Output the (X, Y) coordinate of the center of the cell containing the given text.  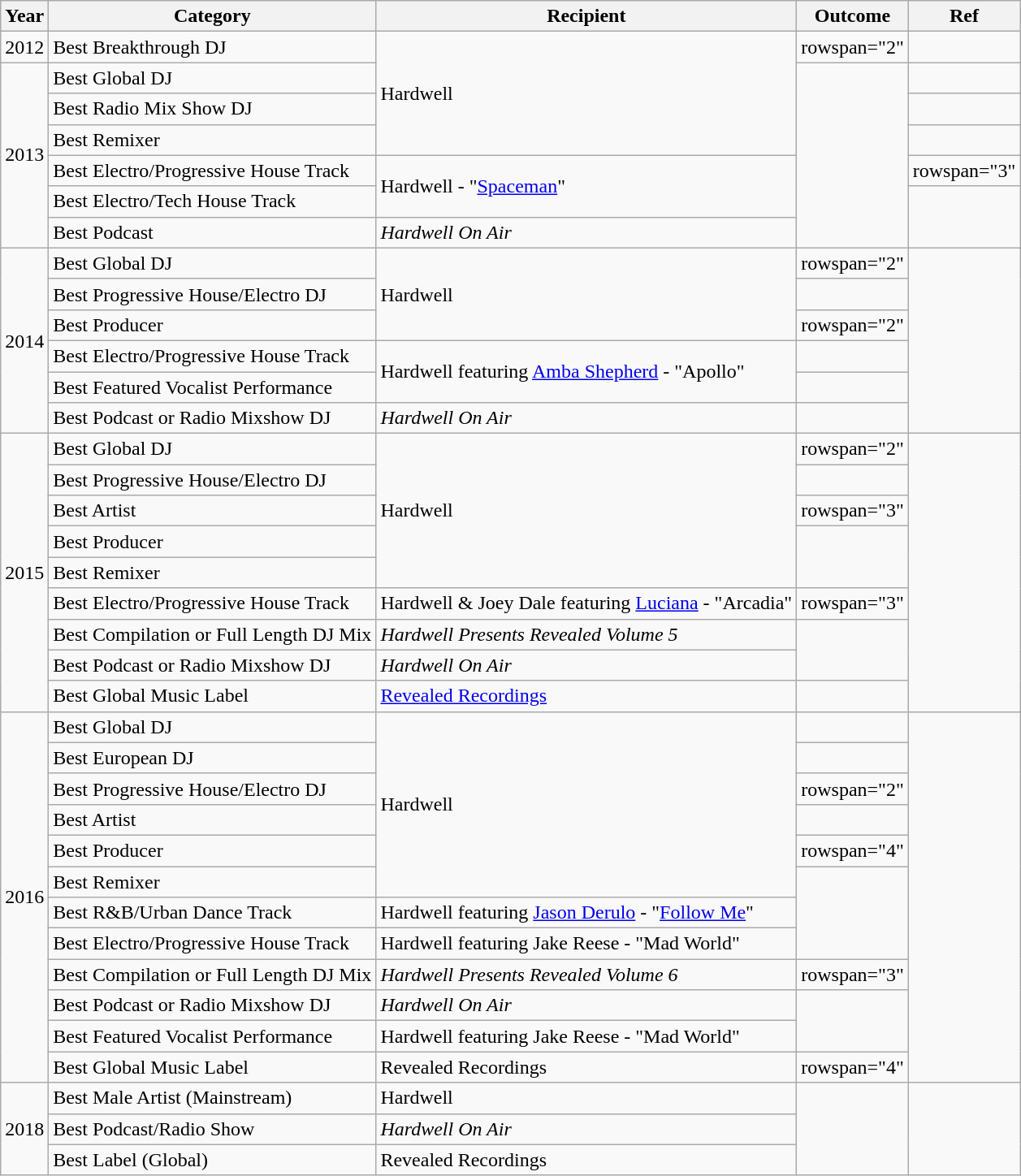
Best Male Artist (Mainstream) (213, 1098)
Hardwell Presents Revealed Volume 6 (586, 975)
Best Breakthrough DJ (213, 47)
2012 (24, 47)
Year (24, 16)
Category (213, 16)
Best Radio Mix Show DJ (213, 109)
2016 (24, 897)
Best European DJ (213, 758)
2015 (24, 573)
Best Label (Global) (213, 1160)
Hardwell Presents Revealed Volume 5 (586, 634)
Ref (964, 16)
Outcome (853, 16)
Hardwell featuring Amba Shepherd - "Apollo" (586, 371)
Recipient (586, 16)
2018 (24, 1129)
Best Podcast (213, 232)
2014 (24, 340)
Best Podcast/Radio Show (213, 1129)
Hardwell & Joey Dale featuring Luciana - "Arcadia" (586, 603)
Best R&B/Urban Dance Track (213, 913)
Hardwell featuring Jason Derulo - "Follow Me" (586, 913)
Best Electro/Tech House Track (213, 201)
2013 (24, 155)
Hardwell - "Spaceman" (586, 186)
